Identify which cell holds the provided text, then report its [x, y] central coordinate. 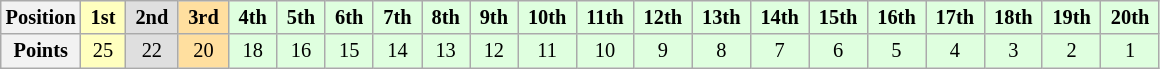
10 [604, 51]
Points [41, 51]
1 [1130, 51]
7th [397, 17]
7 [779, 51]
9 [663, 51]
20 [203, 51]
8 [721, 51]
4 [955, 51]
12 [494, 51]
2nd [152, 17]
13th [721, 17]
8th [446, 17]
16 [301, 51]
10th [547, 17]
3 [1013, 51]
15 [349, 51]
11th [604, 17]
20th [1130, 17]
18 [253, 51]
25 [104, 51]
1st [104, 17]
19th [1071, 17]
14th [779, 17]
6 [838, 51]
5 [896, 51]
4th [253, 17]
17th [955, 17]
18th [1013, 17]
11 [547, 51]
15th [838, 17]
2 [1071, 51]
13 [446, 51]
6th [349, 17]
16th [896, 17]
12th [663, 17]
5th [301, 17]
22 [152, 51]
14 [397, 51]
3rd [203, 17]
Position [41, 17]
9th [494, 17]
